Search for the cell housing the specified text and yield its (x, y) center coordinate. 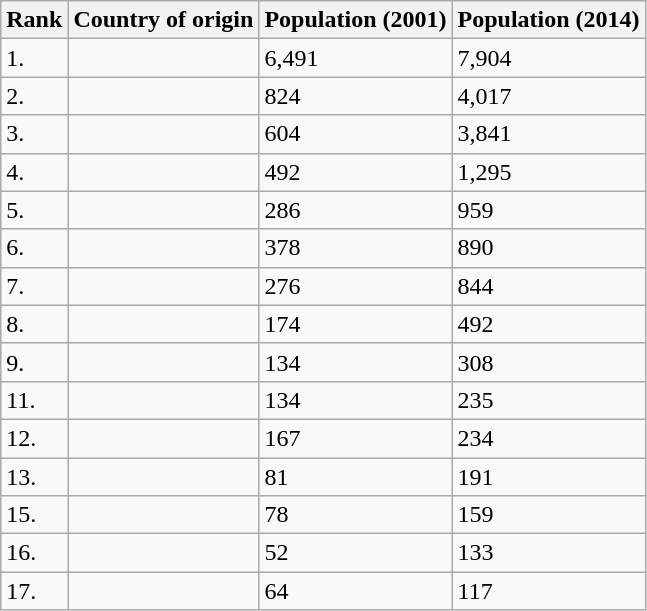
1,295 (548, 172)
3,841 (548, 134)
191 (548, 477)
276 (356, 286)
2. (34, 96)
52 (356, 553)
64 (356, 591)
7,904 (548, 58)
235 (548, 400)
81 (356, 477)
378 (356, 248)
Country of origin (164, 20)
890 (548, 248)
Rank (34, 20)
133 (548, 553)
17. (34, 591)
11. (34, 400)
Population (2001) (356, 20)
604 (356, 134)
117 (548, 591)
844 (548, 286)
5. (34, 210)
12. (34, 438)
4. (34, 172)
824 (356, 96)
167 (356, 438)
9. (34, 362)
959 (548, 210)
8. (34, 324)
1. (34, 58)
286 (356, 210)
13. (34, 477)
308 (548, 362)
6. (34, 248)
159 (548, 515)
6,491 (356, 58)
7. (34, 286)
4,017 (548, 96)
234 (548, 438)
16. (34, 553)
15. (34, 515)
Population (2014) (548, 20)
78 (356, 515)
174 (356, 324)
3. (34, 134)
